Capture the cell that displays the provided text and extract its [X, Y] central coordinate. 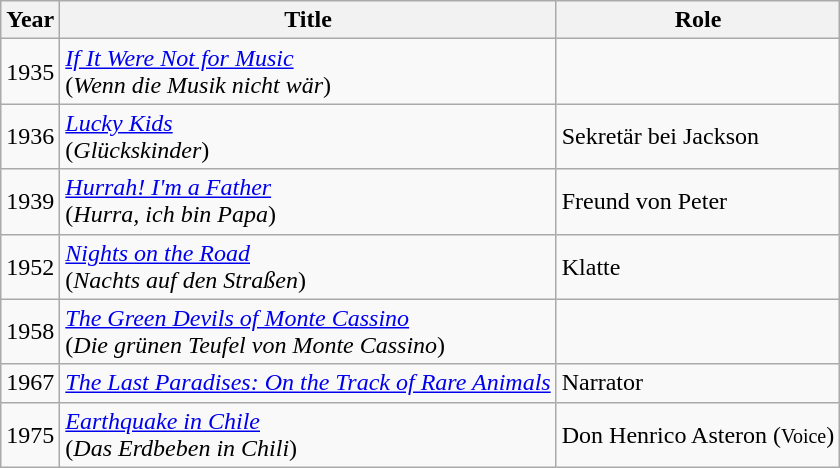
The Green Devils of Monte Cassino(Die grünen Teufel von Monte Cassino) [308, 332]
1952 [30, 266]
Year [30, 20]
1935 [30, 72]
Don Henrico Asteron (Voice) [698, 434]
Narrator [698, 383]
If It Were Not for Music(Wenn die Musik nicht wär) [308, 72]
Nights on the Road(Nachts auf den Straßen) [308, 266]
1967 [30, 383]
Lucky Kids(Glückskinder) [308, 136]
Freund von Peter [698, 202]
Title [308, 20]
Earthquake in Chile(Das Erdbeben in Chili) [308, 434]
1958 [30, 332]
1939 [30, 202]
1975 [30, 434]
Sekretär bei Jackson [698, 136]
Hurrah! I'm a Father(Hurra, ich bin Papa) [308, 202]
Klatte [698, 266]
1936 [30, 136]
Role [698, 20]
The Last Paradises: On the Track of Rare Animals [308, 383]
